Search for the cell housing the specified text and yield its (X, Y) center coordinate. 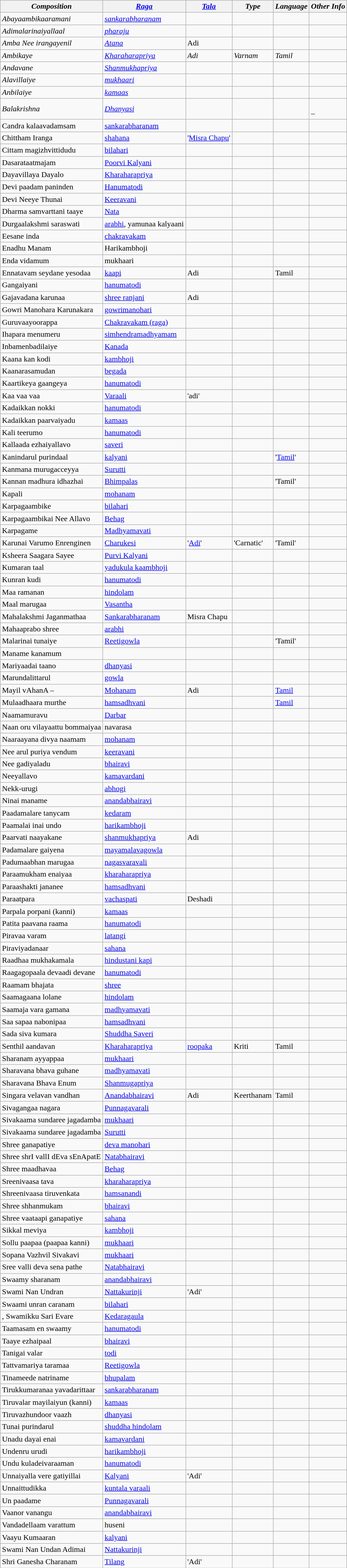
Amba Nee irangayenil (52, 43)
Kanada (144, 346)
kaapi (144, 273)
Shuddha Saveri (144, 1034)
Kaa vaa vaa (52, 396)
latangi (144, 936)
Nee gadiyaladu (52, 764)
shree ranjani (144, 297)
Devi paadam paninden (52, 187)
Tala (209, 6)
Karpagaambike (52, 506)
Taaye ezhaipaal (52, 1341)
Naaraayana divya naamam (52, 739)
kuntala varaali (144, 1488)
Tiruvazhundoor vaazh (52, 1414)
Nee arul puriya vendum (52, 752)
Sikkal meviya (52, 1230)
gowrimanohari (144, 310)
Shree shhanmukam (52, 1206)
Swami Nan Undan Adimai (52, 1550)
Keeravani (144, 199)
'adi' (209, 396)
Hanumatodi (144, 187)
Guruvaayoorappa (52, 322)
yadukula kaambhoji (144, 568)
Ksheera Saagara Sayee (52, 555)
Malarinai tunaiye (52, 641)
Kanmana murugacceyya (52, 469)
Shree vaataapi ganapatiye (52, 1218)
saveri (144, 445)
Kaartikeya gaangeya (52, 383)
Undu kuladeivaraaman (52, 1464)
Tilang (144, 1562)
Enadhu Manam (52, 248)
Tanigai valar (52, 1353)
Un paadame (52, 1500)
Madhyamavati (144, 531)
Swaami unran caranam (52, 1304)
kedaram (144, 813)
Kallaada ezhaiyallavo (52, 445)
Kanindarul purindaal (52, 457)
Unadu dayai enai (52, 1439)
Poorvi Kalyani (144, 162)
Purvi Kalyani (144, 555)
Gajavadana karunaa (52, 297)
Keerthanam (253, 1095)
Tattvamariya taramaa (52, 1365)
Kriti (253, 1046)
Sivagangaa nagara (52, 1107)
Mohanam (144, 690)
chakravakam (144, 236)
Shree maadhavaa (52, 1169)
Darbar (144, 715)
Unnaittudikka (52, 1488)
Chittham Iranga (52, 138)
Maa ramanan (52, 592)
huseni (144, 1525)
Shanmukhapriya (144, 68)
Gowri Manohara Karunakara (52, 310)
Dayavillaya Dayalo (52, 175)
Shreenivaasa tiruvenkata (52, 1194)
shahana (144, 138)
Kaanarasamudan (52, 371)
Ennatavam seydane yesodaa (52, 273)
Ihapara menumeru (52, 334)
Sollu paapaa (paapaa kanni) (52, 1243)
Tiruvalar mayilaiyun (kanni) (52, 1402)
Vaayu Kumaaran (52, 1537)
Swami Nan Undran (52, 1292)
Shri Ganesha Charanam (52, 1562)
navarasa (144, 727)
hindustani kapi (144, 960)
Raamam bhajata (52, 985)
Nekk-urugi (52, 789)
Sankarabharanam (144, 617)
Paraatpara (52, 899)
Deshadi (209, 899)
Shree shrI vallI dEva sEnApatE (52, 1157)
Shanmugapriya (144, 1083)
Sreenivaasa tava (52, 1181)
Saamagaana lolane (52, 997)
Alavillaiye (52, 80)
Sada siva kumara (52, 1034)
Kumaran taal (52, 568)
Ninai maname (52, 801)
Dasarataatmajam (52, 162)
Kadaikkan paarvaiyadu (52, 420)
Vaanor vanangu (52, 1513)
Unnaiyalla vere gatiyillai (52, 1476)
Candra kalaavadamsam (52, 125)
Vandadellaam varattum (52, 1525)
Mahalakshmi Jaganmathaa (52, 617)
'Misra Chapu' (209, 138)
roopaka (209, 1046)
Tirukkumaranaa yavadarittaar (52, 1390)
Harikambhoji (144, 248)
pharaju (144, 31)
Adimalarinaiyallaal (52, 31)
shanmukhapriya (144, 838)
keeravani (144, 752)
Ambikaye (52, 55)
Durgaalakshmi saraswati (52, 224)
Kapali (52, 494)
simhendramadhyamam (144, 334)
shree (144, 985)
Karunai Varumo Enrenginen (52, 543)
Tunai purindarul (52, 1427)
Abayaambikaaramani (52, 19)
Saa sapaa nabonipaa (52, 1022)
Tinameede natriname (52, 1378)
– (328, 109)
nagasvaravali (144, 862)
Kedaragaula (144, 1316)
Naamamuravu (52, 715)
Marundalittarul (52, 678)
Language (291, 6)
Padamalare gaiyena (52, 850)
Kadaikkan nokki (52, 408)
Kali teerumo (52, 432)
Composition (52, 6)
Senthil aandavan (52, 1046)
Karpagaambikai Nee Allavo (52, 518)
Sharanam ayyappaa (52, 1058)
Nata (144, 212)
Swaamy sharanam (52, 1279)
Mulaadhaara murthe (52, 702)
Sopana Vazhvil Sivakavi (52, 1255)
Paadamalare tanycam (52, 813)
Mariyaadai taano (52, 666)
Saamaja vara gamana (52, 1009)
Anandabhairavi (144, 1095)
Gangaiyani (52, 285)
Mahaaprabo shree (52, 629)
gowla (144, 678)
Varnam (253, 55)
Paamalai inai undo (52, 825)
Charukesi (144, 543)
shuddha hindolam (144, 1427)
Sharavana Bhava Enum (52, 1083)
Bhimpalas (144, 481)
vachaspati (144, 899)
Cittam magizhvittidudu (52, 150)
Undenru urudi (52, 1451)
Anbilaiye (52, 92)
Paraashakti jananee (52, 887)
Kaana kan kodi (52, 359)
Raadhaa mukhakamala (52, 960)
Sree valli deva sena pathe (52, 1267)
, Swamikku Sari Evare (52, 1316)
Kunran kudi (52, 580)
mayamalavagowla (144, 850)
Enda vidamum (52, 261)
Misra Chapu (209, 617)
Kalyani (144, 1476)
Eesane inda (52, 236)
Dharma samvarttani taaye (52, 212)
Shree ganapatiye (52, 1145)
Piraviyadanaar (52, 948)
Patita paavana raama (52, 923)
Devi Neeye Thunai (52, 199)
Neeyallavo (52, 776)
Vasantha (144, 604)
arabhi (144, 629)
arabhi, yamunaa kalyaani (144, 224)
Kannan madhura idhazhai (52, 481)
Atana (144, 43)
hamsanandi (144, 1194)
Singara velavan vandhan (52, 1095)
Paraamukham enaiyaa (52, 874)
Maname kanamum (52, 653)
Dhanyasi (144, 109)
Type (253, 6)
Raagagopaala devaadi devane (52, 973)
deva manohari (144, 1145)
Other Info (328, 6)
Inbamenbadilaiye (52, 346)
todi (144, 1353)
Andavane (52, 68)
Maal marugaa (52, 604)
Karpagame (52, 531)
Varaali (144, 396)
abhogi (144, 789)
Mayil vAhanA – (52, 690)
Padumaabhan marugaa (52, 862)
Raga (144, 6)
Paarvati naayakane (52, 838)
Piravaa varam (52, 936)
Parpala porpani (kanni) (52, 911)
begada (144, 371)
Sharavana bhava guhane (52, 1071)
bhupalam (144, 1378)
Taamasam en swaamy (52, 1328)
Naan oru vilayaattu bommaiyaa (52, 727)
Balakrishna (52, 109)
'Carnatic' (253, 543)
Chakravakam (raga) (144, 322)
